From the cell containing the given text, extract its center point as (x, y) coordinate. 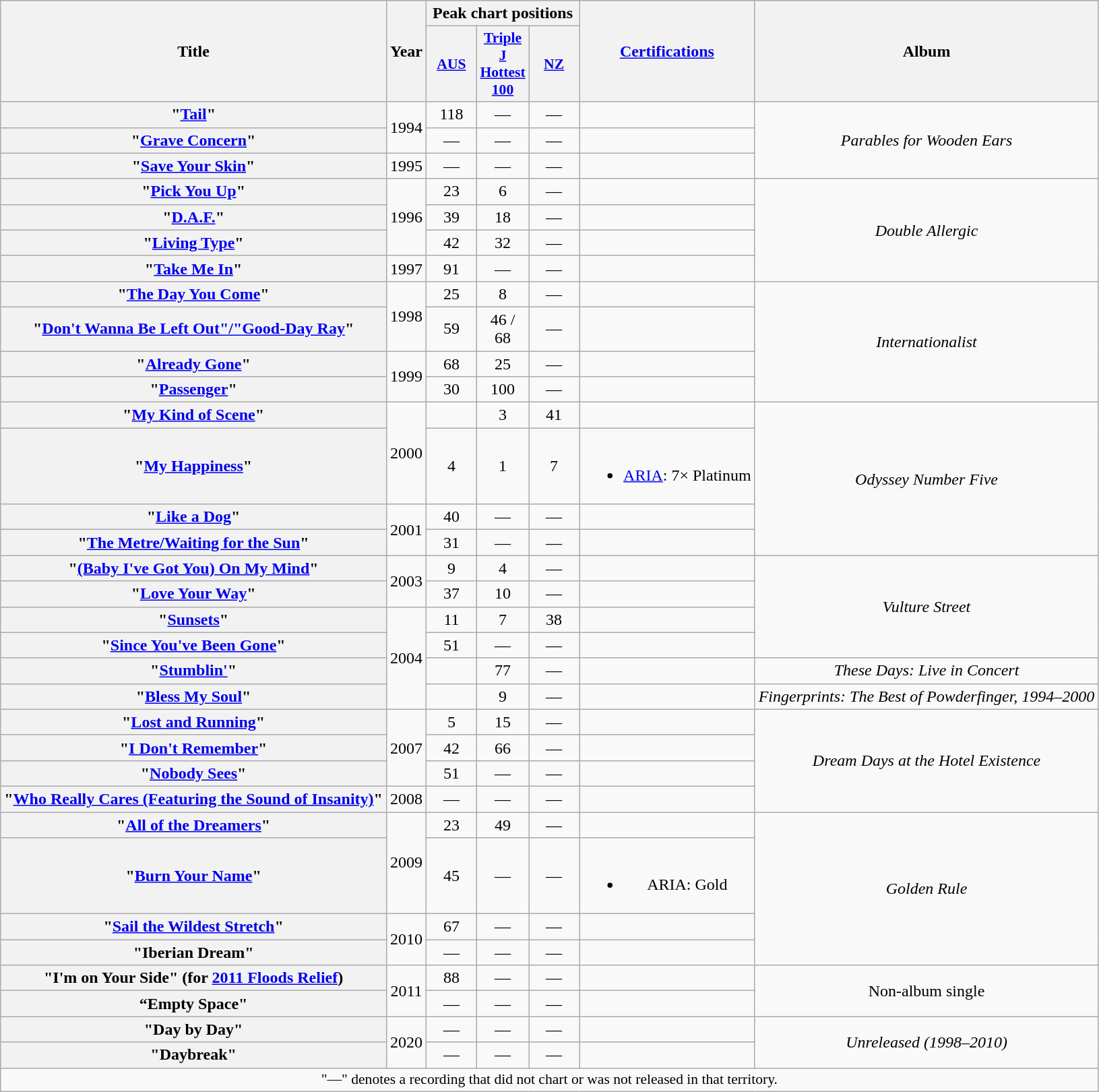
Vulture Street (927, 607)
2009 (406, 863)
2008 (406, 799)
1994 (406, 127)
41 (554, 415)
Odyssey Number Five (927, 479)
"Love Your Way" (194, 594)
"Iberian Dream" (194, 952)
"(Baby I've Got You) On My Mind" (194, 568)
2000 (406, 453)
88 (451, 978)
59 (451, 329)
15 (503, 722)
37 (451, 594)
Unreleased (1998–2010) (927, 1042)
68 (451, 363)
"Grave Concern" (194, 140)
"Nobody Sees" (194, 773)
66 (503, 748)
"Daybreak" (194, 1055)
"Who Really Cares (Featuring the Sound of Insanity)" (194, 799)
"Day by Day" (194, 1029)
AUS (451, 64)
"Sunsets" (194, 619)
2004 (406, 658)
1 (503, 466)
These Days: Live in Concert (927, 671)
"Passenger" (194, 390)
"Save Your Skin" (194, 166)
45 (451, 876)
Golden Rule (927, 888)
"All of the Dreamers" (194, 824)
"Don't Wanna Be Left Out"/"Good-Day Ray" (194, 329)
"Already Gone" (194, 363)
40 (451, 517)
38 (554, 619)
Year (406, 51)
"Living Type" (194, 243)
"Tail" (194, 115)
"Like a Dog" (194, 517)
8 (503, 294)
3 (503, 415)
ARIA: 7× Platinum (667, 466)
Internationalist (927, 341)
“Empty Space" (194, 1004)
1997 (406, 268)
11 (451, 619)
Parables for Wooden Ears (927, 140)
Fingerprints: The Best of Powderfinger, 1994–2000 (927, 696)
"—" denotes a recording that did not chart or was not released in that territory. (550, 1080)
2001 (406, 530)
100 (503, 390)
67 (451, 927)
Triple JHottest 100 (503, 64)
91 (451, 268)
2020 (406, 1042)
77 (503, 671)
"I'm on Your Side" (for 2011 Floods Relief) (194, 978)
6 (503, 191)
18 (503, 217)
"D.A.F." (194, 217)
"My Happiness" (194, 466)
39 (451, 217)
"Stumblin'" (194, 671)
1998 (406, 315)
32 (503, 243)
49 (503, 824)
30 (451, 390)
Double Allergic (927, 230)
"The Metre/Waiting for the Sun" (194, 543)
5 (451, 722)
"Since You've Been Gone" (194, 645)
Non-album single (927, 991)
Certifications (667, 51)
1995 (406, 166)
2007 (406, 748)
2003 (406, 581)
Album (927, 51)
118 (451, 115)
"Pick You Up" (194, 191)
46 / 68 (503, 329)
2010 (406, 940)
NZ (554, 64)
"Sail the Wildest Stretch" (194, 927)
Title (194, 51)
1999 (406, 376)
"I Don't Remember" (194, 748)
2011 (406, 991)
31 (451, 543)
"Burn Your Name" (194, 876)
ARIA: Gold (667, 876)
"Bless My Soul" (194, 696)
10 (503, 594)
Dream Days at the Hotel Existence (927, 760)
"Lost and Running" (194, 722)
1996 (406, 217)
"My Kind of Scene" (194, 415)
"The Day You Come" (194, 294)
"Take Me In" (194, 268)
Peak chart positions (503, 13)
